Pinpoint the cell where the given text exists, returning its [x, y] midpoint coordinate. 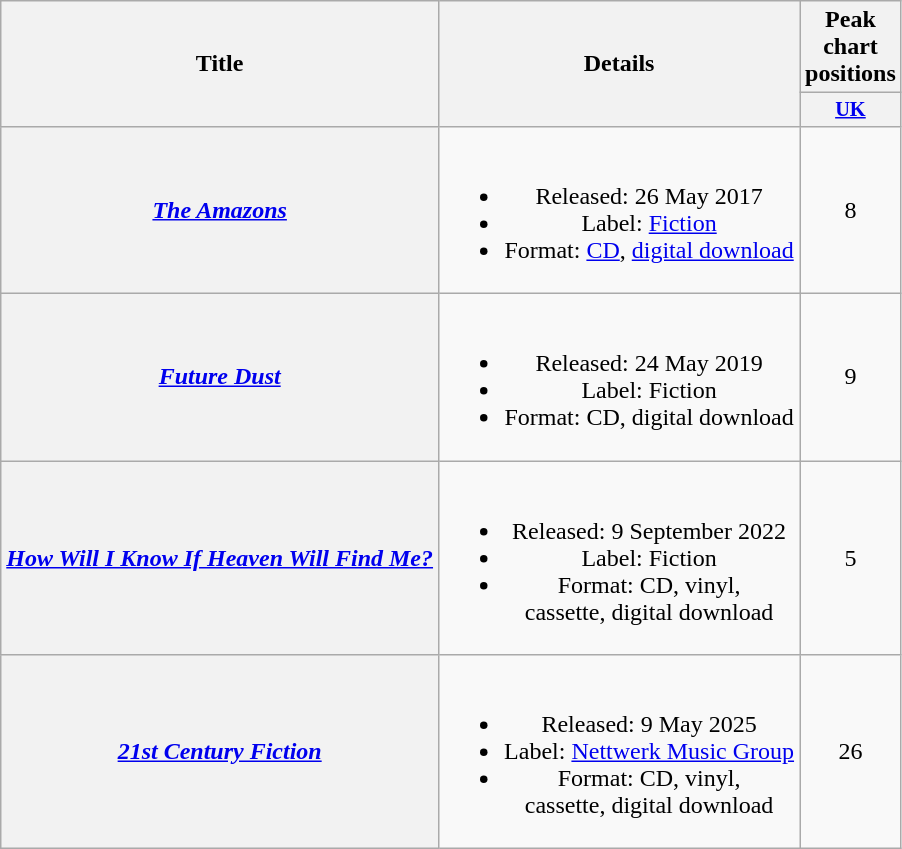
How Will I Know If Heaven Will Find Me? [220, 558]
21st Century Fiction [220, 752]
26 [851, 752]
5 [851, 558]
8 [851, 210]
Released: 24 May 2019Label: FictionFormat: CD, digital download [620, 378]
Released: 26 May 2017Label: FictionFormat: CD, digital download [620, 210]
UK [851, 110]
Peak chart positions [851, 47]
Details [620, 64]
Released: 9 September 2022Label: FictionFormat: CD, vinyl, cassette, digital download [620, 558]
9 [851, 378]
Future Dust [220, 378]
Released: 9 May 2025Label: Nettwerk Music GroupFormat: CD, vinyl, cassette, digital download [620, 752]
The Amazons [220, 210]
Title [220, 64]
